Provide the [X, Y] coordinate of the cell's center where the given text is located.  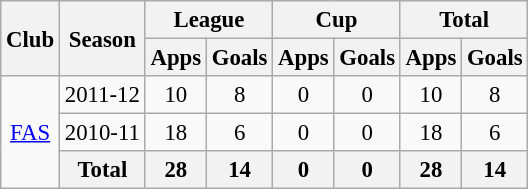
Season [102, 38]
League [209, 20]
Club [30, 38]
FAS [30, 132]
Cup [337, 20]
2010-11 [102, 133]
2011-12 [102, 95]
